Return the (X, Y) coordinate for the center point of the cell that contains the specified text.  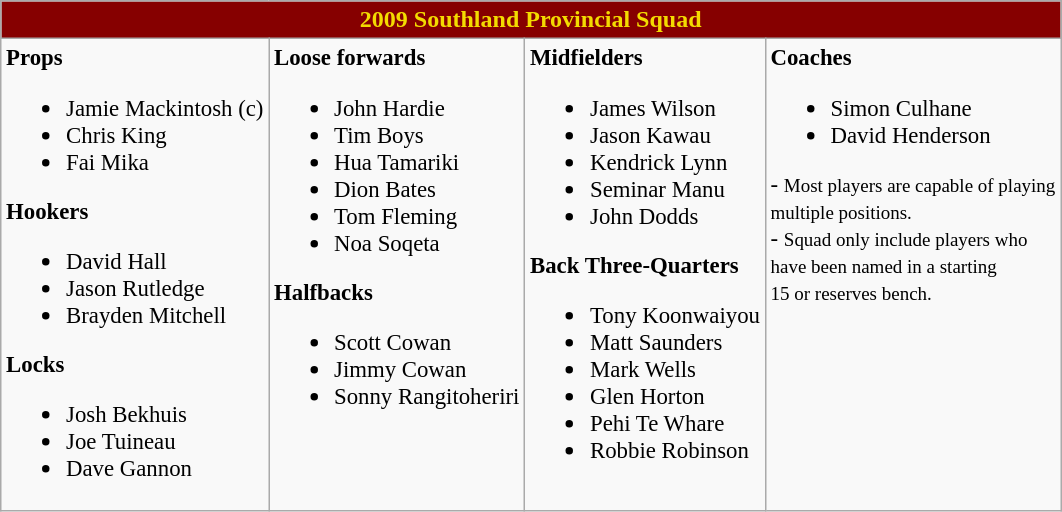
PropsJamie Mackintosh (c)Chris KingFai MikaHookersDavid HallJason RutledgeBrayden MitchellLocksJosh BekhuisJoe TuineauDave Gannon (135, 274)
Loose forwardsJohn HardieTim BoysHua TamarikiDion BatesTom FlemingNoa SoqetaHalfbacksScott CowanJimmy CowanSonny Rangitoheriri (397, 274)
2009 Southland Provincial Squad (531, 20)
